Scan for the cell matching the given text and deliver its [X, Y] coordinate at center. 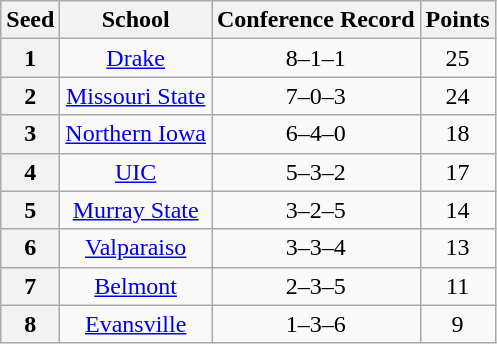
Seed [30, 20]
25 [458, 58]
14 [458, 210]
8 [30, 324]
Points [458, 20]
11 [458, 286]
3–2–5 [316, 210]
UIC [136, 172]
9 [458, 324]
3–3–4 [316, 248]
Valparaiso [136, 248]
Belmont [136, 286]
Evansville [136, 324]
18 [458, 134]
24 [458, 96]
Conference Record [316, 20]
7 [30, 286]
Murray State [136, 210]
17 [458, 172]
8–1–1 [316, 58]
1–3–6 [316, 324]
Northern Iowa [136, 134]
3 [30, 134]
13 [458, 248]
Drake [136, 58]
6–4–0 [316, 134]
2–3–5 [316, 286]
7–0–3 [316, 96]
2 [30, 96]
1 [30, 58]
Missouri State [136, 96]
4 [30, 172]
5–3–2 [316, 172]
5 [30, 210]
School [136, 20]
6 [30, 248]
